For the text-containing cell, return its midpoint in (x, y) coordinate format. 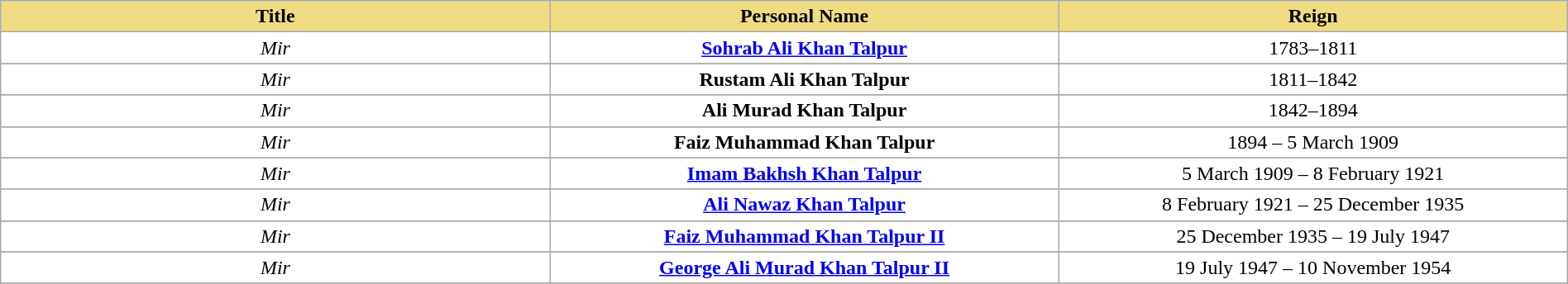
Faiz Muhammad Khan Talpur II (804, 236)
8 February 1921 – 25 December 1935 (1313, 205)
Title (275, 17)
Rustam Ali Khan Talpur (804, 79)
Sohrab Ali Khan Talpur (804, 48)
Faiz Muhammad Khan Talpur (804, 142)
5 March 1909 – 8 February 1921 (1313, 173)
1783–1811 (1313, 48)
19 July 1947 – 10 November 1954 (1313, 267)
1842–1894 (1313, 111)
25 December 1935 – 19 July 1947 (1313, 236)
Ali Nawaz Khan Talpur (804, 205)
1811–1842 (1313, 79)
1894 – 5 March 1909 (1313, 142)
Imam Bakhsh Khan Talpur (804, 173)
Ali Murad Khan Talpur (804, 111)
Personal Name (804, 17)
George Ali Murad Khan Talpur II (804, 267)
Reign (1313, 17)
